Determine the (X, Y) coordinate at the center of the cell enclosing the given text.  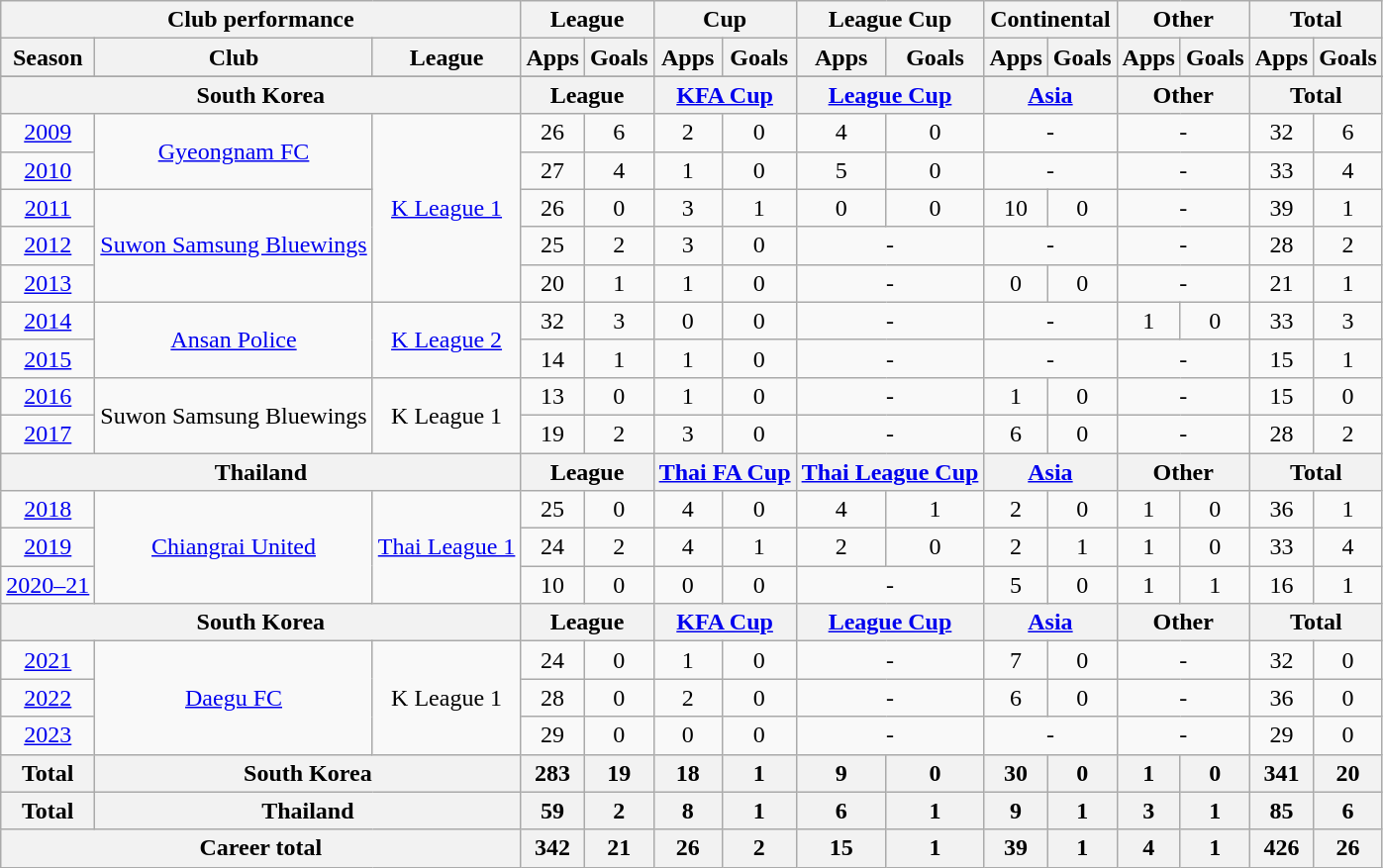
2010 (48, 170)
2009 (48, 133)
Thai FA Cup (725, 472)
2013 (48, 283)
Club (234, 57)
Club performance (261, 20)
342 (552, 848)
341 (1281, 773)
Gyeongnam FC (234, 151)
Continental (1050, 20)
Season (48, 57)
2015 (48, 358)
2022 (48, 698)
Daegu FC (234, 698)
59 (552, 811)
13 (552, 396)
30 (1016, 773)
2018 (48, 510)
Cup (725, 20)
Chiangrai United (234, 547)
14 (552, 358)
426 (1281, 848)
Thai League 1 (446, 547)
Thai League Cup (890, 472)
2012 (48, 245)
Career total (261, 848)
2019 (48, 547)
85 (1281, 811)
2021 (48, 660)
16 (1281, 585)
2011 (48, 208)
K League 2 (446, 339)
27 (552, 170)
2014 (48, 321)
2017 (48, 434)
283 (552, 773)
8 (687, 811)
2020–21 (48, 585)
2023 (48, 735)
Ansan Police (234, 339)
2016 (48, 396)
7 (1016, 660)
18 (687, 773)
